Output the [x, y] coordinate of the center of the cell containing the given text.  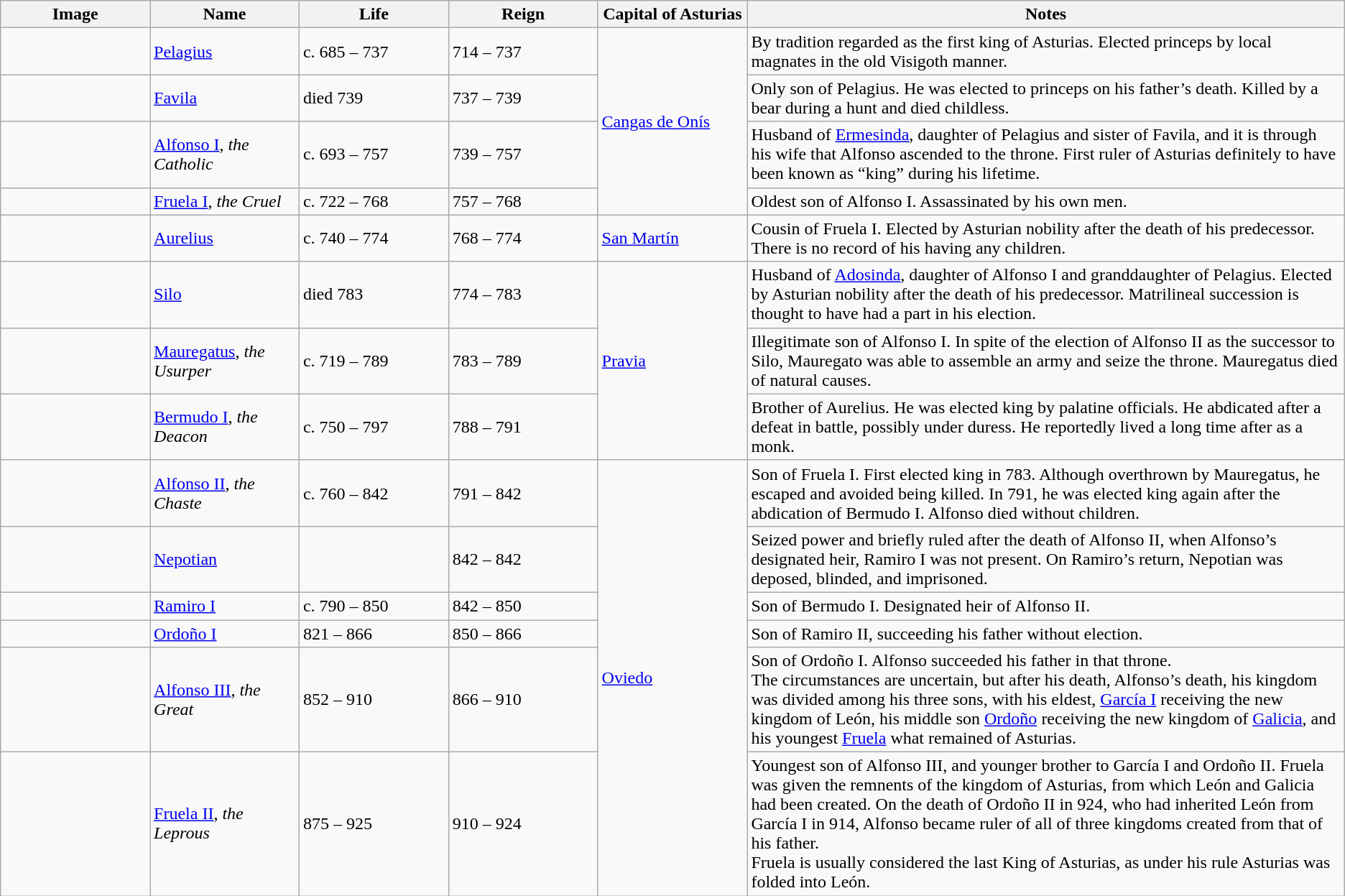
739 – 757 [523, 154]
c. 685 – 737 [374, 52]
Capital of Asturias [672, 14]
842 – 850 [523, 606]
Fruela I, the Cruel [225, 201]
Cangas de Onís [672, 121]
Pravia [672, 361]
Fruela II, the Leprous [225, 824]
Pelagius [225, 52]
821 – 866 [374, 633]
Alfonso II, the Chaste [225, 493]
Silo [225, 295]
San Martín [672, 239]
Son of Ramiro II, succeeding his father without election. [1046, 633]
Cousin of Fruela I. Elected by Asturian nobility after the death of his predecessor. There is no record of his having any children. [1046, 239]
By tradition regarded as the first king of Asturias. Elected princeps by local magnates in the old Visigoth manner. [1046, 52]
Aurelius [225, 239]
c. 740 – 774 [374, 239]
c. 693 – 757 [374, 154]
852 – 910 [374, 700]
866 – 910 [523, 700]
Bermudo I, the Deacon [225, 427]
Notes [1046, 14]
Alfonso III, the Great [225, 700]
c. 722 – 768 [374, 201]
Life [374, 14]
910 – 924 [523, 824]
783 – 789 [523, 361]
875 – 925 [374, 824]
Favila [225, 98]
Ordoño I [225, 633]
Mauregatus, the Usurper [225, 361]
c. 750 – 797 [374, 427]
788 – 791 [523, 427]
c. 790 – 850 [374, 606]
Ramiro I [225, 606]
died 783 [374, 295]
850 – 866 [523, 633]
Nepotian [225, 559]
Oldest son of Alfonso I. Assassinated by his own men. [1046, 201]
Oviedo [672, 678]
died 739 [374, 98]
Only son of Pelagius. He was elected to princeps on his father’s death. Killed by a bear during a hunt and died childless. [1046, 98]
Reign [523, 14]
791 – 842 [523, 493]
Son of Bermudo I. Designated heir of Alfonso II. [1046, 606]
c. 719 – 789 [374, 361]
Alfonso I, the Catholic [225, 154]
757 – 768 [523, 201]
768 – 774 [523, 239]
Name [225, 14]
714 – 737 [523, 52]
Image [75, 14]
774 – 783 [523, 295]
c. 760 – 842 [374, 493]
737 – 739 [523, 98]
842 – 842 [523, 559]
